Capture the cell that displays the provided text and extract its [X, Y] central coordinate. 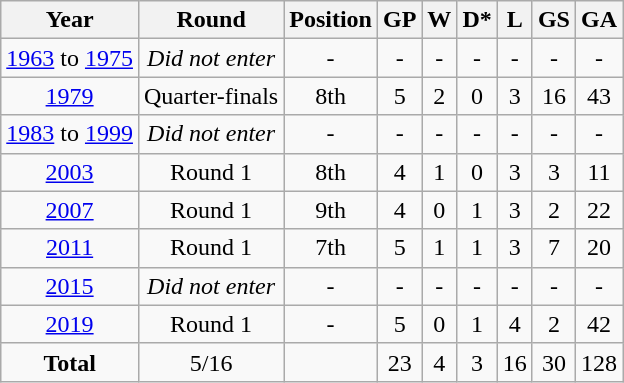
Round [210, 20]
Position [331, 20]
Year [70, 20]
GA [598, 20]
9th [331, 210]
Total [70, 362]
20 [598, 248]
GS [554, 20]
1983 to 1999 [70, 134]
2015 [70, 286]
Quarter-finals [210, 96]
W [440, 20]
30 [554, 362]
11 [598, 172]
1979 [70, 96]
5/16 [210, 362]
GP [399, 20]
2019 [70, 324]
22 [598, 210]
1963 to 1975 [70, 58]
43 [598, 96]
128 [598, 362]
2003 [70, 172]
23 [399, 362]
2007 [70, 210]
D* [477, 20]
42 [598, 324]
7 [554, 248]
7th [331, 248]
2011 [70, 248]
L [514, 20]
